Provide the (X, Y) coordinate of the cell's center where the given text is located.  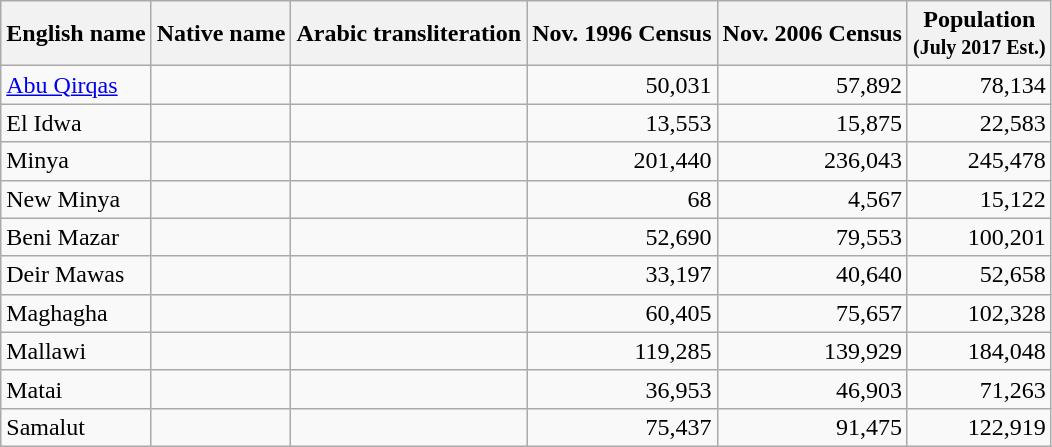
New Minya (76, 199)
Population(July 2017 Est.) (979, 34)
Nov. 2006 Census (812, 34)
52,690 (622, 237)
52,658 (979, 275)
Matai (76, 389)
78,134 (979, 85)
71,263 (979, 389)
13,553 (622, 123)
50,031 (622, 85)
184,048 (979, 351)
57,892 (812, 85)
Native name (221, 34)
Deir Mawas (76, 275)
English name (76, 34)
60,405 (622, 313)
33,197 (622, 275)
El Idwa (76, 123)
Beni Mazar (76, 237)
Abu Qirqas (76, 85)
15,122 (979, 199)
75,657 (812, 313)
201,440 (622, 161)
40,640 (812, 275)
Maghagha (76, 313)
122,919 (979, 427)
36,953 (622, 389)
Mallawi (76, 351)
4,567 (812, 199)
79,553 (812, 237)
22,583 (979, 123)
68 (622, 199)
Arabic transliteration (409, 34)
15,875 (812, 123)
Samalut (76, 427)
46,903 (812, 389)
119,285 (622, 351)
Nov. 1996 Census (622, 34)
139,929 (812, 351)
75,437 (622, 427)
91,475 (812, 427)
Minya (76, 161)
100,201 (979, 237)
236,043 (812, 161)
102,328 (979, 313)
245,478 (979, 161)
